Determine the (x, y) coordinate at the center of the cell enclosing the given text.  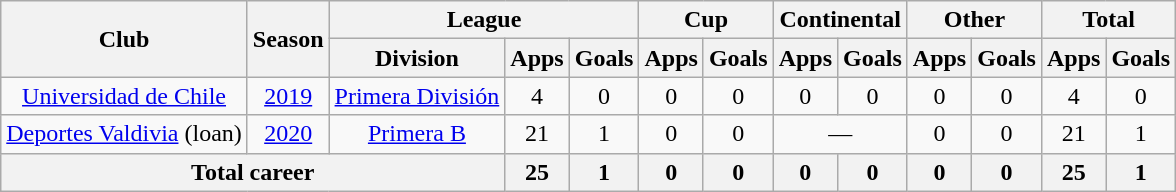
Total (1108, 20)
Cup (706, 20)
2020 (288, 134)
Total career (253, 172)
Club (124, 39)
Universidad de Chile (124, 96)
Deportes Valdivia (loan) (124, 134)
Division (417, 58)
2019 (288, 96)
Other (974, 20)
League (484, 20)
— (840, 134)
Season (288, 39)
Primera B (417, 134)
Primera División (417, 96)
Continental (840, 20)
